From the cell containing the given text, extract its center point as (X, Y) coordinate. 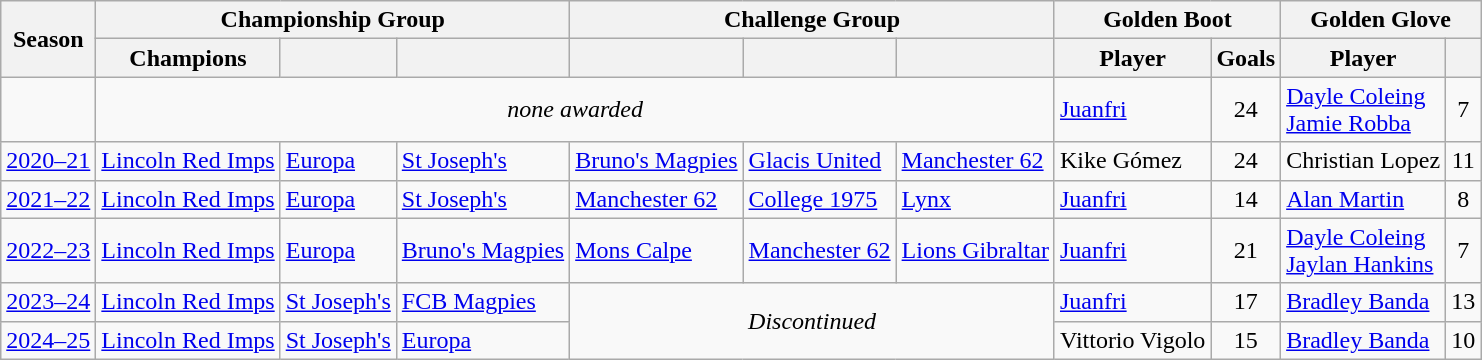
Champions (188, 58)
Season (48, 39)
Christian Lopez (1364, 161)
College 1975 (820, 199)
Kike Gómez (1132, 161)
Mons Calpe (656, 250)
15 (1246, 340)
Lynx (975, 199)
Golden Boot (1167, 20)
11 (1464, 161)
Dayle Coleing Jaylan Hankins (1364, 250)
14 (1246, 199)
2023–24 (48, 302)
Vittorio Vigolo (1132, 340)
10 (1464, 340)
FCB Magpies (482, 302)
Lions Gibraltar (975, 250)
8 (1464, 199)
2021–22 (48, 199)
2022–23 (48, 250)
17 (1246, 302)
Challenge Group (812, 20)
none awarded (576, 110)
Glacis United (820, 161)
Golden Glove (1381, 20)
2020–21 (48, 161)
13 (1464, 302)
Goals (1246, 58)
21 (1246, 250)
Alan Martin (1364, 199)
Championship Group (333, 20)
2024–25 (48, 340)
Dayle Coleing Jamie Robba (1364, 110)
Discontinued (812, 321)
